Determine the (X, Y) coordinate at the center of the cell enclosing the given text.  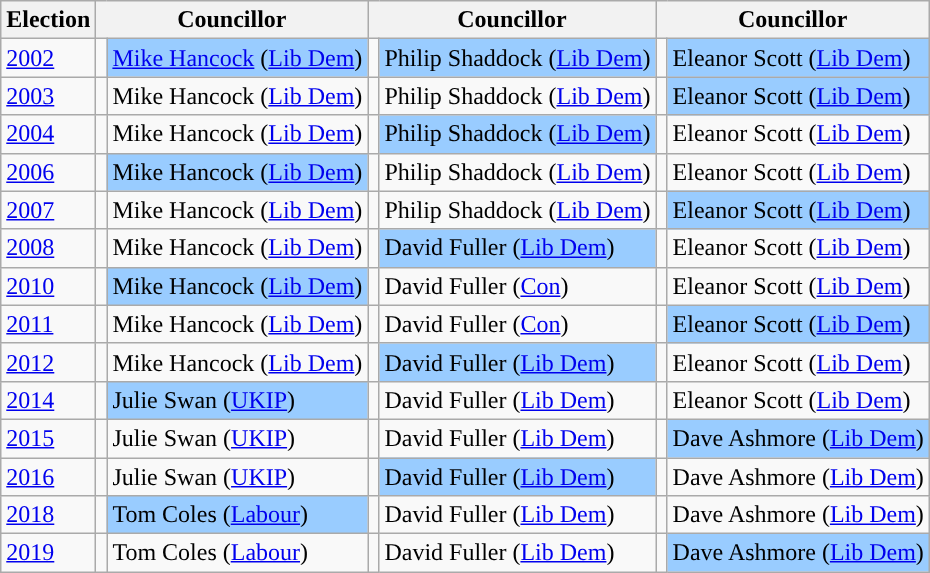
2015 (48, 438)
2008 (48, 248)
2011 (48, 324)
2004 (48, 134)
2002 (48, 58)
2007 (48, 210)
2018 (48, 515)
2006 (48, 172)
2019 (48, 553)
2012 (48, 362)
2010 (48, 286)
2016 (48, 477)
2014 (48, 400)
2003 (48, 96)
Election (48, 20)
